Find where the given text appears and provide that cell's center as (X, Y) coordinate. 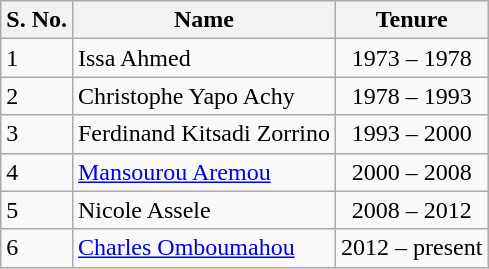
Nicole Assele (204, 210)
5 (37, 210)
2 (37, 96)
S. No. (37, 20)
1973 – 1978 (412, 58)
Issa Ahmed (204, 58)
1 (37, 58)
2012 – present (412, 248)
Christophe Yapo Achy (204, 96)
Tenure (412, 20)
6 (37, 248)
2000 – 2008 (412, 172)
Name (204, 20)
1978 – 1993 (412, 96)
3 (37, 134)
Mansourou Aremou (204, 172)
1993 – 2000 (412, 134)
4 (37, 172)
Charles Omboumahou (204, 248)
Ferdinand Kitsadi Zorrino (204, 134)
2008 – 2012 (412, 210)
